Determine the (x, y) coordinate at the center of the cell enclosing the given text.  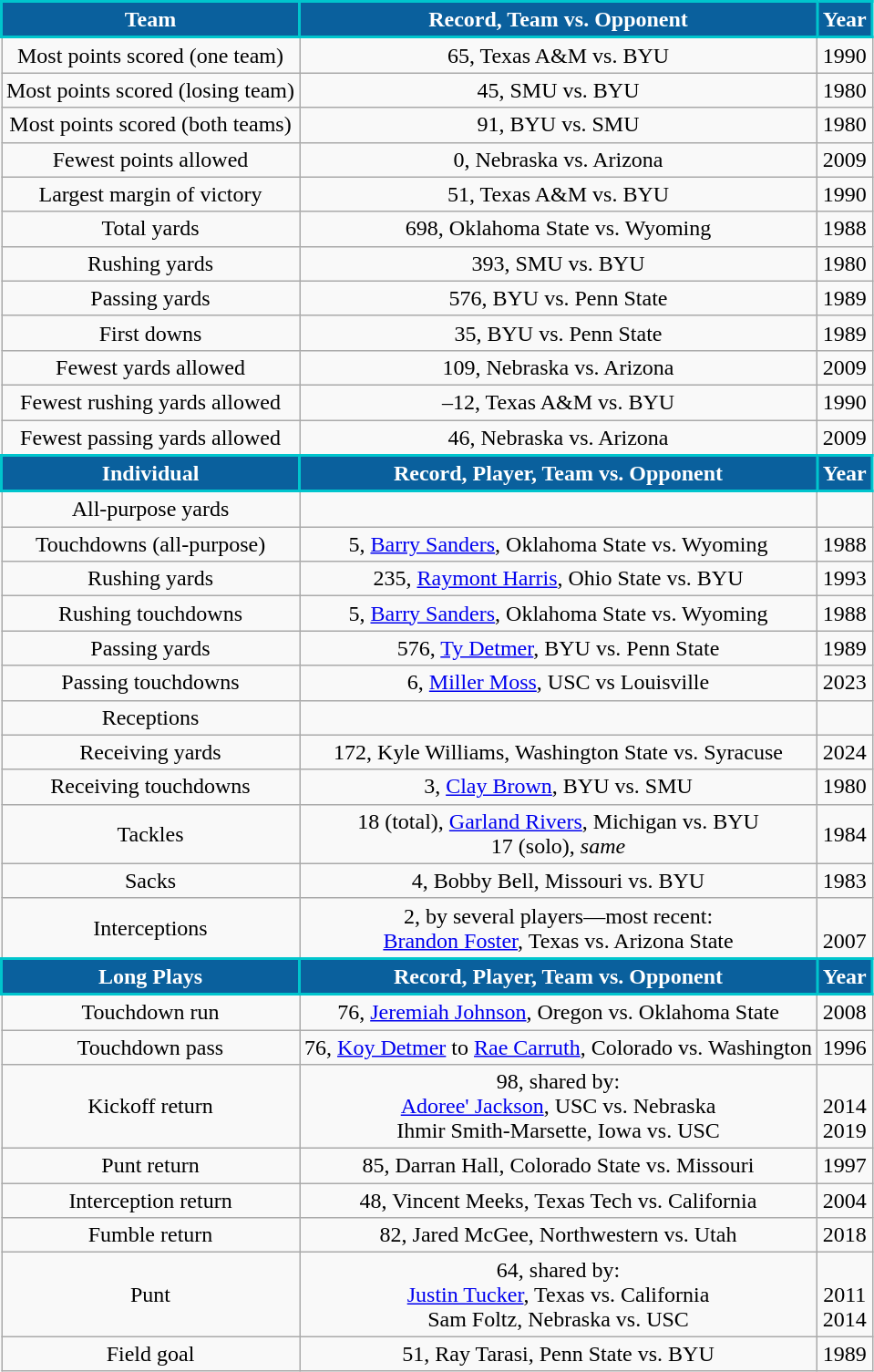
64, shared by:Justin Tucker, Texas vs. CaliforniaSam Foltz, Nebraska vs. USC (559, 1295)
All-purpose yards (151, 509)
Field goal (151, 1354)
Fewest yards allowed (151, 367)
Largest margin of victory (151, 194)
Rushing touchdowns (151, 614)
Most points scored (both teams) (151, 125)
Total yards (151, 229)
76, Jeremiah Johnson, Oregon vs. Oklahoma State (559, 1012)
1993 (844, 579)
Interception return (151, 1201)
Punt return (151, 1166)
Passing touchdowns (151, 683)
Kickoff return (151, 1107)
698, Oklahoma State vs. Wyoming (559, 229)
Team (151, 20)
Touchdowns (all-purpose) (151, 544)
1983 (844, 881)
0, Nebraska vs. Arizona (559, 160)
First downs (151, 333)
Receptions (151, 717)
18 (total), Garland Rivers, Michigan vs. BYU17 (solo), same (559, 833)
51, Texas A&M vs. BYU (559, 194)
2004 (844, 1201)
Long Plays (151, 976)
Record, Team vs. Opponent (559, 20)
45, SMU vs. BYU (559, 90)
109, Nebraska vs. Arizona (559, 367)
2023 (844, 683)
Sacks (151, 881)
4, Bobby Bell, Missouri vs. BYU (559, 881)
Most points scored (one team) (151, 55)
82, Jared McGee, Northwestern vs. Utah (559, 1235)
235, Raymont Harris, Ohio State vs. BYU (559, 579)
1996 (844, 1047)
Fewest rushing yards allowed (151, 402)
Fewest passing yards allowed (151, 438)
Tackles (151, 833)
2008 (844, 1012)
48, Vincent Meeks, Texas Tech vs. California (559, 1201)
Most points scored (losing team) (151, 90)
2, by several players—most recent:Brandon Foster, Texas vs. Arizona State (559, 928)
1984 (844, 833)
2024 (844, 752)
20112014 (844, 1295)
6, Miller Moss, USC vs Louisville (559, 683)
85, Darran Hall, Colorado State vs. Missouri (559, 1166)
Fewest points allowed (151, 160)
2018 (844, 1235)
Interceptions (151, 928)
20142019 (844, 1107)
65, Texas A&M vs. BYU (559, 55)
Touchdown pass (151, 1047)
Individual (151, 473)
51, Ray Tarasi, Penn State vs. BYU (559, 1354)
98, shared by:Adoree' Jackson, USC vs. NebraskaIhmir Smith-Marsette, Iowa vs. USC (559, 1107)
576, Ty Detmer, BYU vs. Penn State (559, 648)
76, Koy Detmer to Rae Carruth, Colorado vs. Washington (559, 1047)
Receiving yards (151, 752)
1997 (844, 1166)
Punt (151, 1295)
2007 (844, 928)
3, Clay Brown, BYU vs. SMU (559, 787)
–12, Texas A&M vs. BYU (559, 402)
46, Nebraska vs. Arizona (559, 438)
Receiving touchdowns (151, 787)
Touchdown run (151, 1012)
576, BYU vs. Penn State (559, 298)
172, Kyle Williams, Washington State vs. Syracuse (559, 752)
Fumble return (151, 1235)
35, BYU vs. Penn State (559, 333)
91, BYU vs. SMU (559, 125)
393, SMU vs. BYU (559, 263)
